Locate the cell with the specified text and output its [X, Y] center coordinate. 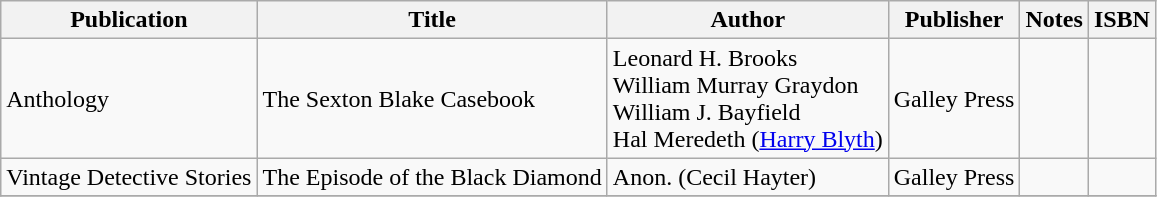
Anthology [129, 98]
Leonard H. BrooksWilliam Murray GraydonWilliam J. BayfieldHal Meredeth (Harry Blyth) [748, 98]
The Sexton Blake Casebook [432, 98]
Title [432, 20]
The Episode of the Black Diamond [432, 177]
Vintage Detective Stories [129, 177]
Author [748, 20]
ISBN [1122, 20]
Publisher [954, 20]
Anon. (Cecil Hayter) [748, 177]
Publication [129, 20]
Notes [1054, 20]
